Find where the given text appears and provide that cell's center as (X, Y) coordinate. 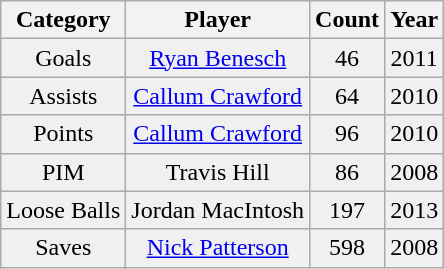
2013 (414, 210)
Loose Balls (64, 210)
Saves (64, 248)
Goals (64, 58)
Year (414, 20)
598 (348, 248)
Assists (64, 96)
197 (348, 210)
Player (218, 20)
PIM (64, 172)
Ryan Benesch (218, 58)
Jordan MacIntosh (218, 210)
86 (348, 172)
Count (348, 20)
Points (64, 134)
Category (64, 20)
96 (348, 134)
64 (348, 96)
Nick Patterson (218, 248)
46 (348, 58)
2011 (414, 58)
Travis Hill (218, 172)
